Identify which cell holds the provided text, then report its [X, Y] central coordinate. 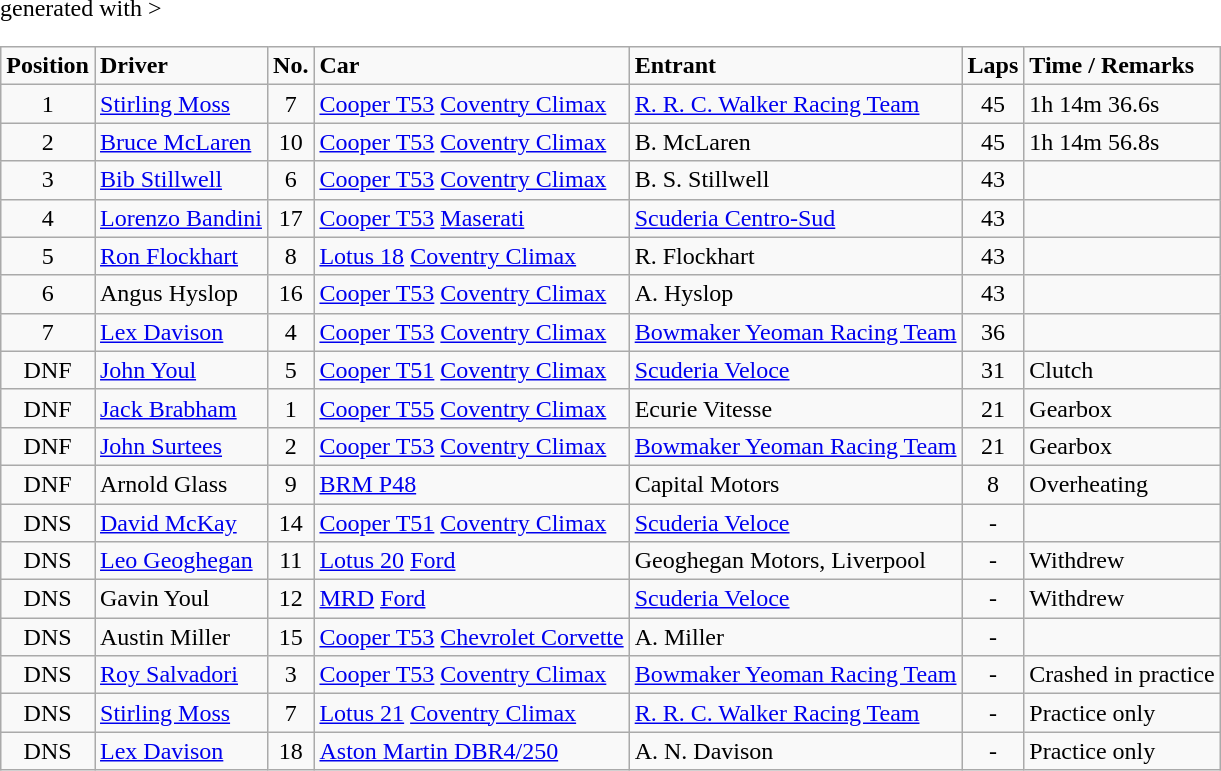
Roy Salvadori [180, 675]
A. Hyslop [796, 294]
Overheating [1122, 484]
Bruce McLaren [180, 142]
Entrant [796, 66]
Lotus 18 Coventry Climax [472, 256]
14 [291, 523]
Scuderia Centro-Sud [796, 218]
Ecurie Vitesse [796, 408]
10 [291, 142]
No. [291, 66]
1h 14m 36.6s [1122, 104]
12 [291, 599]
Capital Motors [796, 484]
31 [993, 370]
R. Flockhart [796, 256]
Crashed in practice [1122, 675]
1h 14m 56.8s [1122, 142]
Lotus 21 Coventry Climax [472, 713]
16 [291, 294]
David McKay [180, 523]
11 [291, 561]
9 [291, 484]
A. N. Davison [796, 751]
Geoghegan Motors, Liverpool [796, 561]
Position [48, 66]
17 [291, 218]
Cooper T55 Coventry Climax [472, 408]
15 [291, 637]
Jack Brabham [180, 408]
Angus Hyslop [180, 294]
Lotus 20 Ford [472, 561]
Austin Miller [180, 637]
John Surtees [180, 446]
Cooper T53 Maserati [472, 218]
BRM P48 [472, 484]
36 [993, 332]
A. Miller [796, 637]
John Youl [180, 370]
Arnold Glass [180, 484]
Time / Remarks [1122, 66]
B. McLaren [796, 142]
Lorenzo Bandini [180, 218]
Laps [993, 66]
Ron Flockhart [180, 256]
B. S. Stillwell [796, 180]
Driver [180, 66]
Car [472, 66]
Aston Martin DBR4/250 [472, 751]
Bib Stillwell [180, 180]
MRD Ford [472, 599]
18 [291, 751]
Leo Geoghegan [180, 561]
Gavin Youl [180, 599]
Clutch [1122, 370]
Cooper T53 Chevrolet Corvette [472, 637]
